From the cell containing the given text, extract its center point as (x, y) coordinate. 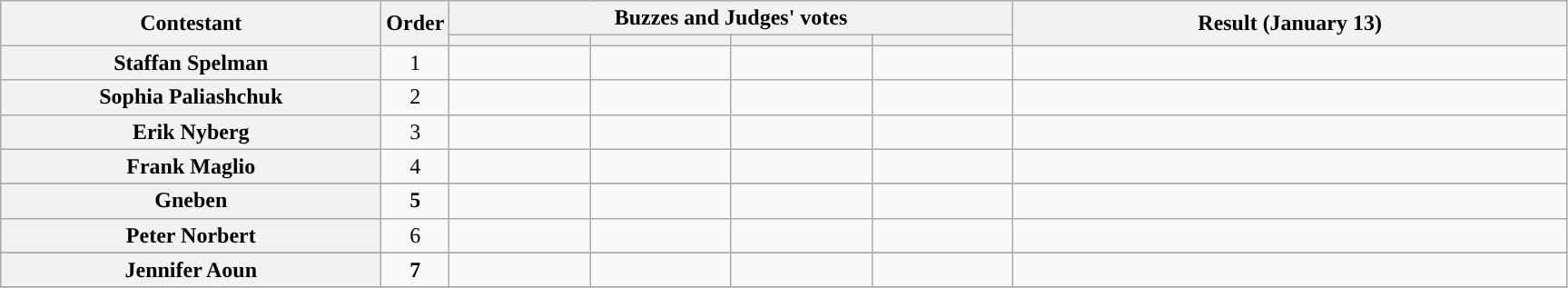
7 (416, 270)
3 (416, 132)
2 (416, 97)
Jennifer Aoun (191, 270)
Buzzes and Judges' votes (731, 18)
Result (January 13) (1289, 24)
5 (416, 201)
Sophia Paliashchuk (191, 97)
Peter Norbert (191, 235)
Frank Maglio (191, 166)
1 (416, 63)
6 (416, 235)
4 (416, 166)
Erik Nyberg (191, 132)
Order (416, 24)
Gneben (191, 201)
Staffan Spelman (191, 63)
Contestant (191, 24)
